Identify which cell holds the provided text, then report its (X, Y) central coordinate. 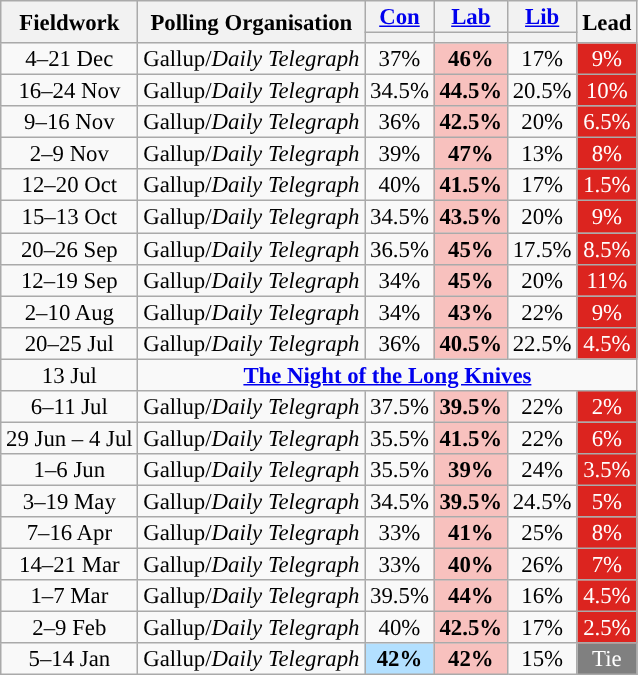
24.5% (542, 501)
46% (470, 59)
17.5% (542, 249)
Tie (607, 659)
12–20 Oct (70, 186)
37.5% (400, 407)
26% (542, 565)
6% (607, 438)
15–13 Oct (70, 217)
10% (607, 91)
16% (542, 596)
20–25 Jul (70, 343)
43% (470, 312)
5% (607, 501)
24% (542, 470)
43.5% (470, 217)
Lib (542, 17)
2% (607, 407)
1.5% (607, 186)
1–7 Mar (70, 596)
7% (607, 565)
12–19 Sep (70, 280)
47% (470, 154)
2–10 Aug (70, 312)
16–24 Nov (70, 91)
8.5% (607, 249)
11% (607, 280)
2.5% (607, 628)
25% (542, 533)
36.5% (400, 249)
Lab (470, 17)
Con (400, 17)
3.5% (607, 470)
41% (470, 533)
Fieldwork (70, 22)
4–21 Dec (70, 59)
6–11 Jul (70, 407)
9–16 Nov (70, 122)
14–21 Mar (70, 565)
44.5% (470, 91)
1–6 Jun (70, 470)
20–26 Sep (70, 249)
37% (400, 59)
6.5% (607, 122)
13 Jul (70, 375)
13% (542, 154)
The Night of the Long Knives (388, 375)
3–19 May (70, 501)
Polling Organisation (252, 22)
20.5% (542, 91)
2–9 Nov (70, 154)
7–16 Apr (70, 533)
5–14 Jan (70, 659)
40.5% (470, 343)
22.5% (542, 343)
29 Jun – 4 Jul (70, 438)
2–9 Feb (70, 628)
44% (470, 596)
Lead (607, 22)
15% (542, 659)
